Detect which cell encompasses the target text, then output its [x, y] center coordinate. 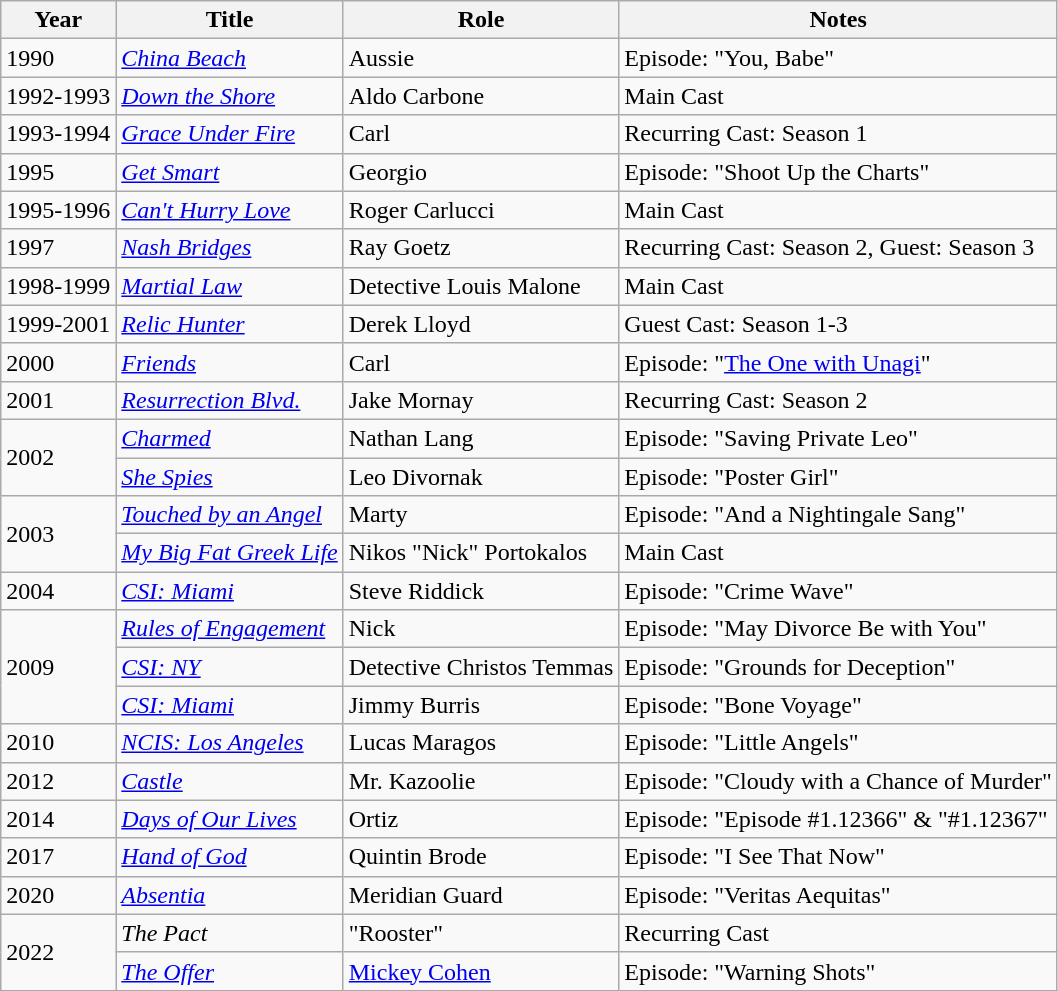
Episode: "Bone Voyage" [838, 705]
CSI: NY [230, 667]
Martial Law [230, 286]
Ortiz [481, 819]
1995 [58, 172]
2003 [58, 534]
2004 [58, 591]
My Big Fat Greek Life [230, 553]
Guest Cast: Season 1-3 [838, 324]
Nikos "Nick" Portokalos [481, 553]
Mr. Kazoolie [481, 781]
Quintin Brode [481, 857]
Aussie [481, 58]
Episode: "Poster Girl" [838, 477]
Lucas Maragos [481, 743]
Episode: "Episode #1.12366" & "#1.12367" [838, 819]
Marty [481, 515]
Episode: "Warning Shots" [838, 971]
2012 [58, 781]
Relic Hunter [230, 324]
Recurring Cast [838, 933]
1992-1993 [58, 96]
2017 [58, 857]
2014 [58, 819]
Notes [838, 20]
Days of Our Lives [230, 819]
Nick [481, 629]
2010 [58, 743]
Roger Carlucci [481, 210]
Episode: "May Divorce Be with You" [838, 629]
She Spies [230, 477]
Episode: "And a Nightingale Sang" [838, 515]
Friends [230, 362]
Ray Goetz [481, 248]
2022 [58, 952]
Touched by an Angel [230, 515]
Can't Hurry Love [230, 210]
Leo Divornak [481, 477]
Episode: "Grounds for Deception" [838, 667]
Episode: "Saving Private Leo" [838, 438]
Steve Riddick [481, 591]
Meridian Guard [481, 895]
Resurrection Blvd. [230, 400]
Jimmy Burris [481, 705]
2001 [58, 400]
Mickey Cohen [481, 971]
Hand of God [230, 857]
1993-1994 [58, 134]
1998-1999 [58, 286]
Recurring Cast: Season 1 [838, 134]
Episode: "Shoot Up the Charts" [838, 172]
Derek Lloyd [481, 324]
Year [58, 20]
Absentia [230, 895]
Recurring Cast: Season 2, Guest: Season 3 [838, 248]
The Offer [230, 971]
Georgio [481, 172]
Get Smart [230, 172]
NCIS: Los Angeles [230, 743]
Episode: "You, Babe" [838, 58]
1990 [58, 58]
Jake Mornay [481, 400]
Nathan Lang [481, 438]
Detective Christos Temmas [481, 667]
Episode: "Crime Wave" [838, 591]
Down the Shore [230, 96]
"Rooster" [481, 933]
Nash Bridges [230, 248]
Detective Louis Malone [481, 286]
Episode: "Cloudy with a Chance of Murder" [838, 781]
Grace Under Fire [230, 134]
Episode: "I See That Now" [838, 857]
Castle [230, 781]
2000 [58, 362]
Charmed [230, 438]
Rules of Engagement [230, 629]
2002 [58, 457]
Episode: "Veritas Aequitas" [838, 895]
2020 [58, 895]
1999-2001 [58, 324]
2009 [58, 667]
Role [481, 20]
The Pact [230, 933]
China Beach [230, 58]
1995-1996 [58, 210]
Episode: "The One with Unagi" [838, 362]
Recurring Cast: Season 2 [838, 400]
Aldo Carbone [481, 96]
Title [230, 20]
1997 [58, 248]
Episode: "Little Angels" [838, 743]
